Pinpoint the cell where the given text exists, returning its (X, Y) midpoint coordinate. 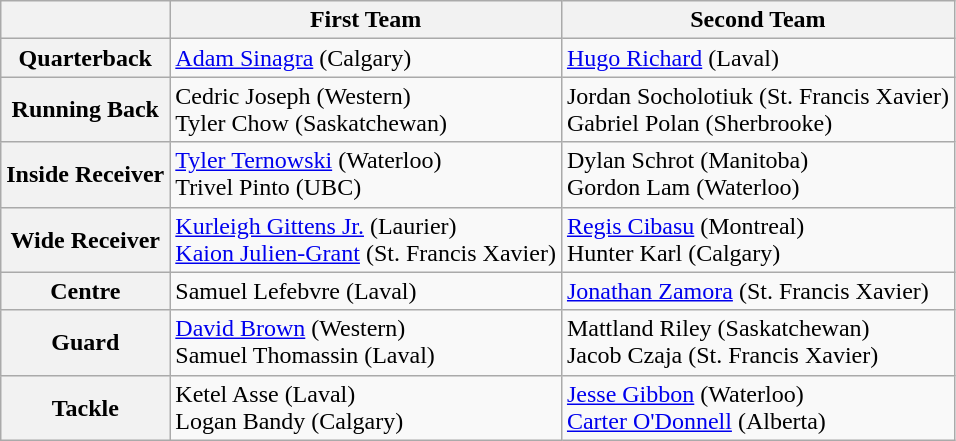
Regis Cibasu (Montreal)Hunter Karl (Calgary) (758, 240)
Dylan Schrot (Manitoba)Gordon Lam (Waterloo) (758, 174)
Running Back (86, 110)
David Brown (Western)Samuel Thomassin (Laval) (366, 342)
Jordan Socholotiuk (St. Francis Xavier)Gabriel Polan (Sherbrooke) (758, 110)
Samuel Lefebvre (Laval) (366, 291)
Inside Receiver (86, 174)
Centre (86, 291)
Second Team (758, 20)
Jonathan Zamora (St. Francis Xavier) (758, 291)
Cedric Joseph (Western)Tyler Chow (Saskatchewan) (366, 110)
Mattland Riley (Saskatchewan)Jacob Czaja (St. Francis Xavier) (758, 342)
Hugo Richard (Laval) (758, 58)
First Team (366, 20)
Adam Sinagra (Calgary) (366, 58)
Tyler Ternowski (Waterloo)Trivel Pinto (UBC) (366, 174)
Jesse Gibbon (Waterloo)Carter O'Donnell (Alberta) (758, 408)
Guard (86, 342)
Kurleigh Gittens Jr. (Laurier)Kaion Julien-Grant (St. Francis Xavier) (366, 240)
Wide Receiver (86, 240)
Quarterback (86, 58)
Ketel Asse (Laval)Logan Bandy (Calgary) (366, 408)
Tackle (86, 408)
